For the text-containing cell, return its midpoint in [X, Y] coordinate format. 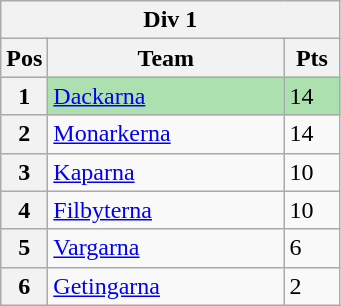
Team [166, 58]
5 [24, 248]
1 [24, 96]
3 [24, 172]
Pts [312, 58]
Pos [24, 58]
Monarkerna [166, 134]
Div 1 [170, 20]
Vargarna [166, 248]
Getingarna [166, 286]
4 [24, 210]
Kaparna [166, 172]
Dackarna [166, 96]
Filbyterna [166, 210]
